Search for the cell housing the specified text and yield its (X, Y) center coordinate. 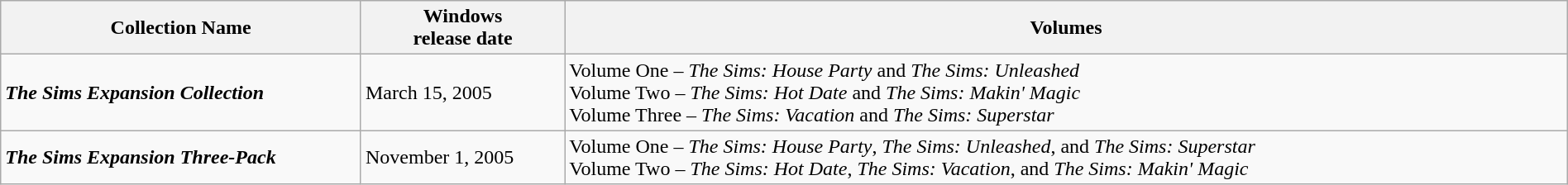
March 15, 2005 (462, 92)
The Sims Expansion Three-Pack (181, 157)
Collection Name (181, 28)
Volumes (1066, 28)
The Sims Expansion Collection (181, 92)
November 1, 2005 (462, 157)
Windowsrelease date (462, 28)
